Scan for the cell matching the given text and deliver its [x, y] coordinate at center. 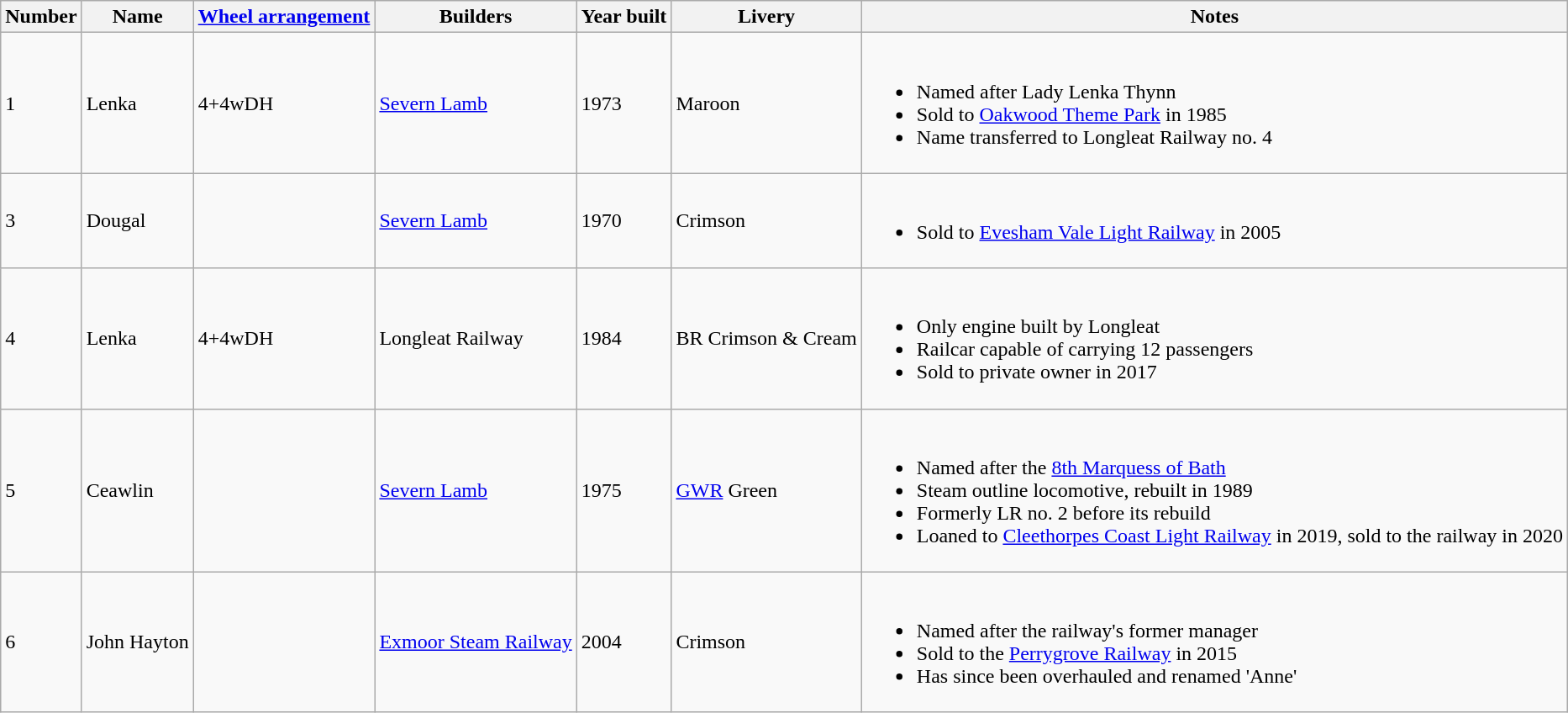
Only engine built by LongleatRailcar capable of carrying 12 passengersSold to private owner in 2017 [1214, 338]
5 [41, 490]
Notes [1214, 17]
1973 [624, 103]
3 [41, 220]
Number [41, 17]
Name [138, 17]
Named after the railway's former managerSold to the Perrygrove Railway in 2015Has since been overhauled and renamed 'Anne' [1214, 642]
1984 [624, 338]
6 [41, 642]
Exmoor Steam Railway [476, 642]
John Hayton [138, 642]
GWR Green [766, 490]
Year built [624, 17]
1 [41, 103]
Sold to Evesham Vale Light Railway in 2005 [1214, 220]
1970 [624, 220]
Builders [476, 17]
BR Crimson & Cream [766, 338]
Dougal [138, 220]
Maroon [766, 103]
Ceawlin [138, 490]
Named after Lady Lenka ThynnSold to Oakwood Theme Park in 1985Name transferred to Longleat Railway no. 4 [1214, 103]
4 [41, 338]
Livery [766, 17]
1975 [624, 490]
Wheel arrangement [284, 17]
Longleat Railway [476, 338]
2004 [624, 642]
